Scan for the cell matching the given text and deliver its (x, y) coordinate at center. 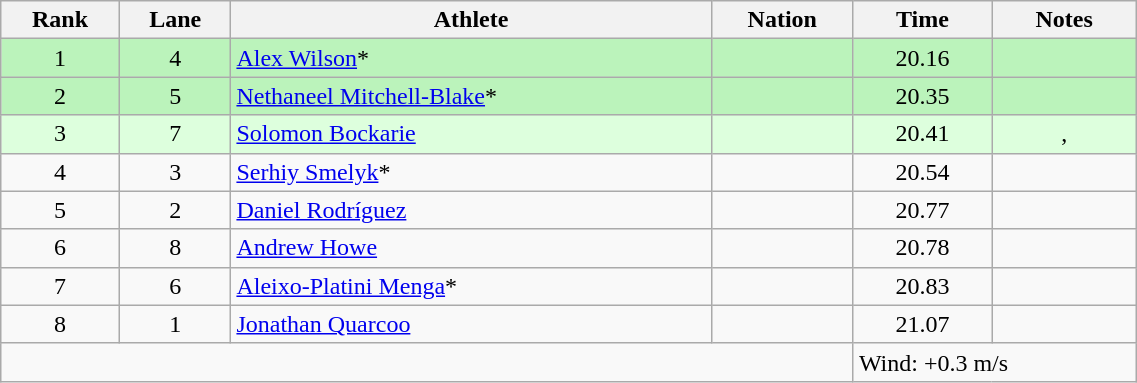
20.54 (922, 172)
Nation (782, 20)
20.41 (922, 134)
Nethaneel Mitchell-Blake* (471, 96)
Andrew Howe (471, 248)
Wind: +0.3 m/s (994, 362)
20.16 (922, 58)
20.83 (922, 286)
Jonathan Quarcoo (471, 324)
, (1064, 134)
21.07 (922, 324)
Rank (60, 20)
Notes (1064, 20)
Athlete (471, 20)
20.77 (922, 210)
Aleixo-Platini Menga* (471, 286)
Lane (175, 20)
Daniel Rodríguez (471, 210)
20.78 (922, 248)
Serhiy Smelyk* (471, 172)
20.35 (922, 96)
Solomon Bockarie (471, 134)
Time (922, 20)
Alex Wilson* (471, 58)
